Capture the cell that displays the provided text and extract its [X, Y] central coordinate. 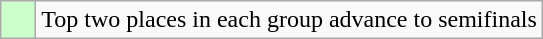
Top two places in each group advance to semifinals [290, 20]
